Return the (x, y) coordinate for the center point of the cell that contains the specified text.  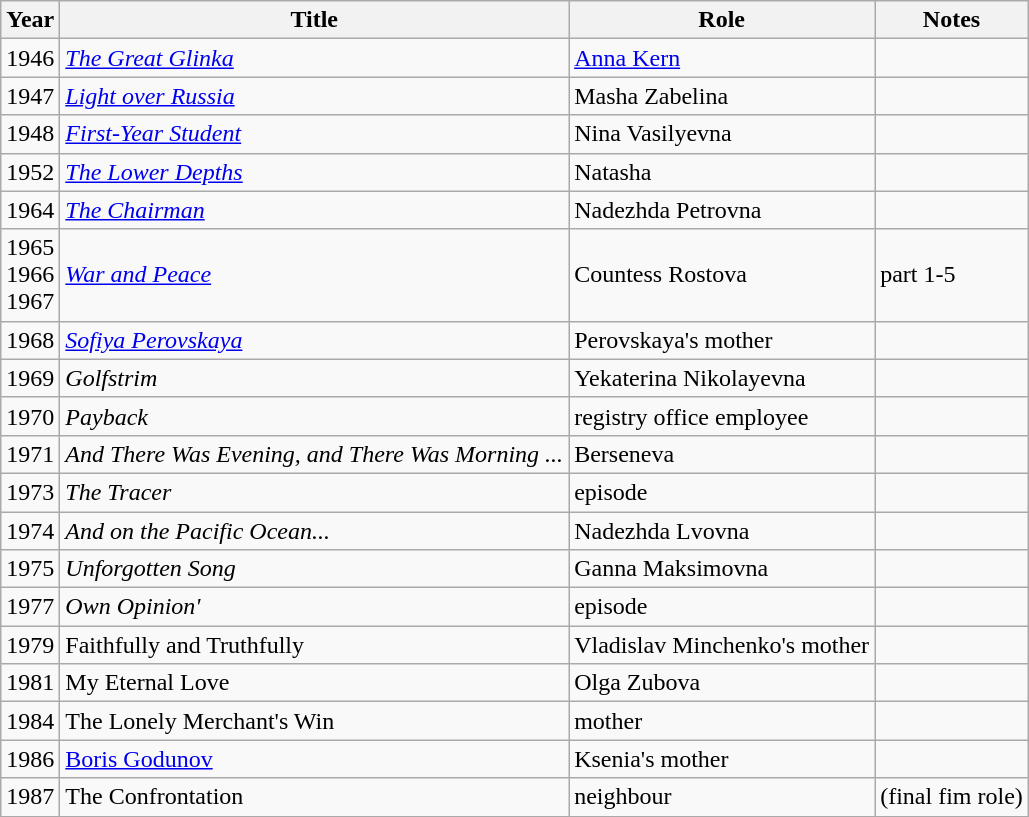
196519661967 (30, 275)
mother (722, 721)
And There Was Evening, and There Was Morning ... (314, 454)
1974 (30, 531)
1986 (30, 759)
1970 (30, 416)
Unforgotten Song (314, 569)
Anna Kern (722, 58)
1977 (30, 607)
Role (722, 20)
1984 (30, 721)
Perovskaya's mother (722, 340)
Vladislav Minchenko's mother (722, 645)
1979 (30, 645)
neighbour (722, 797)
Ksenia's mother (722, 759)
(final fim role) (952, 797)
Sofiya Perovskaya (314, 340)
Light over Russia (314, 96)
Year (30, 20)
Ganna Maksimovna (722, 569)
Own Opinion' (314, 607)
Payback (314, 416)
Yekaterina Nikolayevna (722, 378)
The Lower Depths (314, 172)
Nadezhda Lvovna (722, 531)
And on the Pacific Ocean... (314, 531)
1964 (30, 210)
part 1-5 (952, 275)
The Confrontation (314, 797)
Boris Godunov (314, 759)
War and Peace (314, 275)
1987 (30, 797)
Nina Vasilyevna (722, 134)
The Chairman (314, 210)
Berseneva (722, 454)
Natasha (722, 172)
Olga Zubova (722, 683)
1973 (30, 492)
Masha Zabelina (722, 96)
The Tracer (314, 492)
1952 (30, 172)
Title (314, 20)
My Eternal Love (314, 683)
Faithfully and Truthfully (314, 645)
1971 (30, 454)
Notes (952, 20)
1981 (30, 683)
The Great Glinka (314, 58)
Golfstrim (314, 378)
First-Year Student (314, 134)
1948 (30, 134)
1947 (30, 96)
1968 (30, 340)
1969 (30, 378)
registry office employee (722, 416)
Nadezhda Petrovna (722, 210)
The Lonely Merchant's Win (314, 721)
Countess Rostova (722, 275)
1975 (30, 569)
1946 (30, 58)
